Return the [x, y] coordinate for the center point of the cell that contains the specified text.  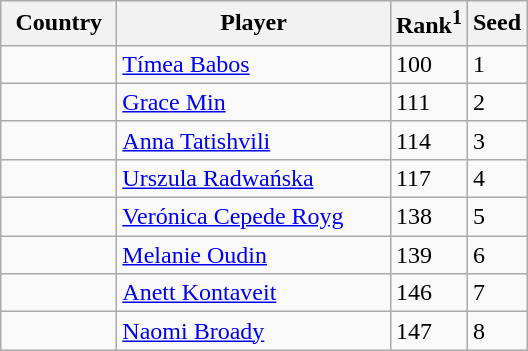
Melanie Oudin [254, 255]
6 [496, 255]
3 [496, 140]
114 [428, 140]
Verónica Cepede Royg [254, 217]
1 [496, 64]
Seed [496, 24]
Naomi Broady [254, 331]
Anett Kontaveit [254, 293]
147 [428, 331]
5 [496, 217]
8 [496, 331]
138 [428, 217]
Player [254, 24]
Rank1 [428, 24]
100 [428, 64]
4 [496, 178]
Grace Min [254, 102]
146 [428, 293]
Country [59, 24]
Anna Tatishvili [254, 140]
111 [428, 102]
7 [496, 293]
117 [428, 178]
Urszula Radwańska [254, 178]
Tímea Babos [254, 64]
2 [496, 102]
139 [428, 255]
